Extract the [x, y] coordinate from the center of the cell holding the provided text.  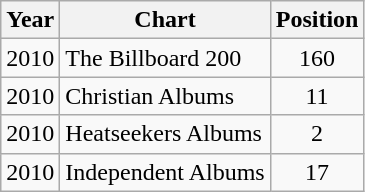
Chart [165, 20]
11 [317, 96]
Christian Albums [165, 96]
2 [317, 134]
17 [317, 172]
Independent Albums [165, 172]
Heatseekers Albums [165, 134]
Position [317, 20]
The Billboard 200 [165, 58]
Year [30, 20]
160 [317, 58]
